Find where the given text appears and provide that cell's center as [x, y] coordinate. 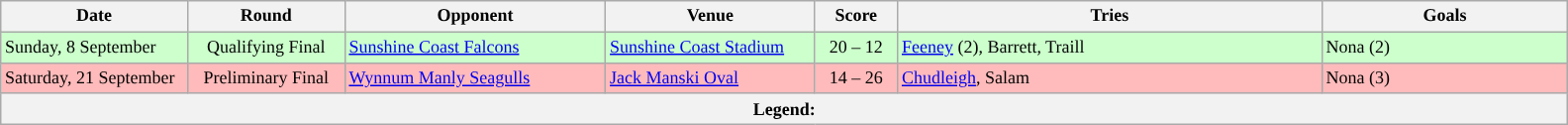
Date [95, 16]
Qualifying Final [265, 48]
Opponent [475, 16]
Sunshine Coast Falcons [475, 48]
Chudleigh, Salam [1111, 77]
Nona (2) [1445, 48]
Jack Manski Oval [711, 77]
Nona (3) [1445, 77]
Score [856, 16]
Tries [1111, 16]
Sunday, 8 September [95, 48]
Sunshine Coast Stadium [711, 48]
Venue [711, 16]
14 – 26 [856, 77]
20 – 12 [856, 48]
Round [265, 16]
Preliminary Final [265, 77]
Saturday, 21 September [95, 77]
Goals [1445, 16]
Feeney (2), Barrett, Traill [1111, 48]
Legend: [784, 109]
Wynnum Manly Seagulls [475, 77]
